For the text-containing cell, return its midpoint in [X, Y] coordinate format. 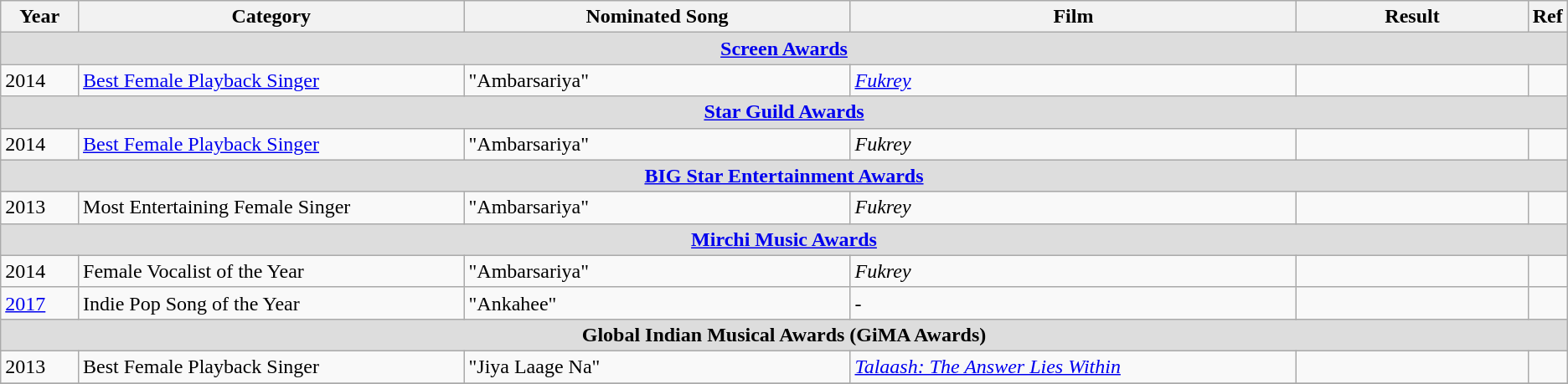
Star Guild Awards [784, 112]
2017 [40, 303]
Screen Awards [784, 49]
Mirchi Music Awards [784, 239]
- [1074, 303]
Female Vocalist of the Year [271, 271]
Nominated Song [657, 17]
Film [1074, 17]
BIG Star Entertainment Awards [784, 176]
Year [40, 17]
Category [271, 17]
Talaash: The Answer Lies Within [1074, 366]
"Ankahee" [657, 303]
Ref [1548, 17]
"Jiya Laage Na" [657, 366]
Indie Pop Song of the Year [271, 303]
Global Indian Musical Awards (GiMA Awards) [784, 335]
Most Entertaining Female Singer [271, 207]
Result [1412, 17]
